For the text-containing cell, return its midpoint in (X, Y) coordinate format. 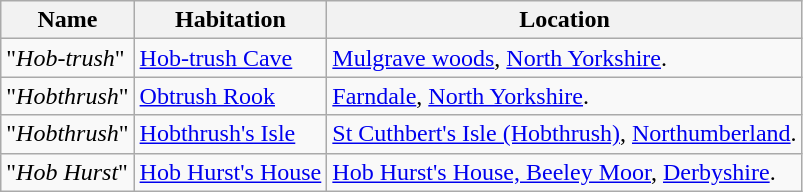
Hob-trush Cave (230, 58)
"Hob-trush" (68, 58)
Mulgrave woods, North Yorkshire. (564, 58)
Location (564, 20)
Farndale, North Yorkshire. (564, 96)
Name (68, 20)
Hob Hurst's House (230, 172)
St Cuthbert's Isle (Hobthrush), Northumberland. (564, 134)
Habitation (230, 20)
Hobthrush's Isle (230, 134)
"Hob Hurst" (68, 172)
Hob Hurst's House, Beeley Moor, Derbyshire. (564, 172)
Obtrush Rook (230, 96)
